Detect which cell encompasses the target text, then output its [X, Y] center coordinate. 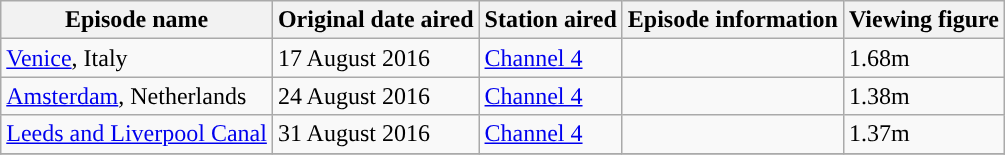
17 August 2016 [376, 58]
31 August 2016 [376, 134]
1.68m [924, 58]
1.38m [924, 96]
1.37m [924, 134]
Episode name [137, 20]
Episode information [732, 20]
Station aired [550, 20]
Original date aired [376, 20]
Venice, Italy [137, 58]
Leeds and Liverpool Canal [137, 134]
24 August 2016 [376, 96]
Viewing figure [924, 20]
Amsterdam, Netherlands [137, 96]
